Extract the (x, y) coordinate from the center of the cell holding the provided text.  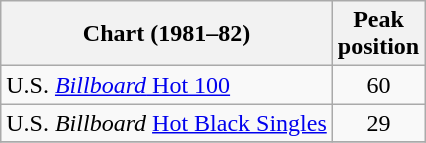
U.S. Billboard Hot 100 (167, 85)
Peakposition (378, 34)
60 (378, 85)
U.S. Billboard Hot Black Singles (167, 123)
Chart (1981–82) (167, 34)
29 (378, 123)
